Return (x, y) of the center of cell containing provided text 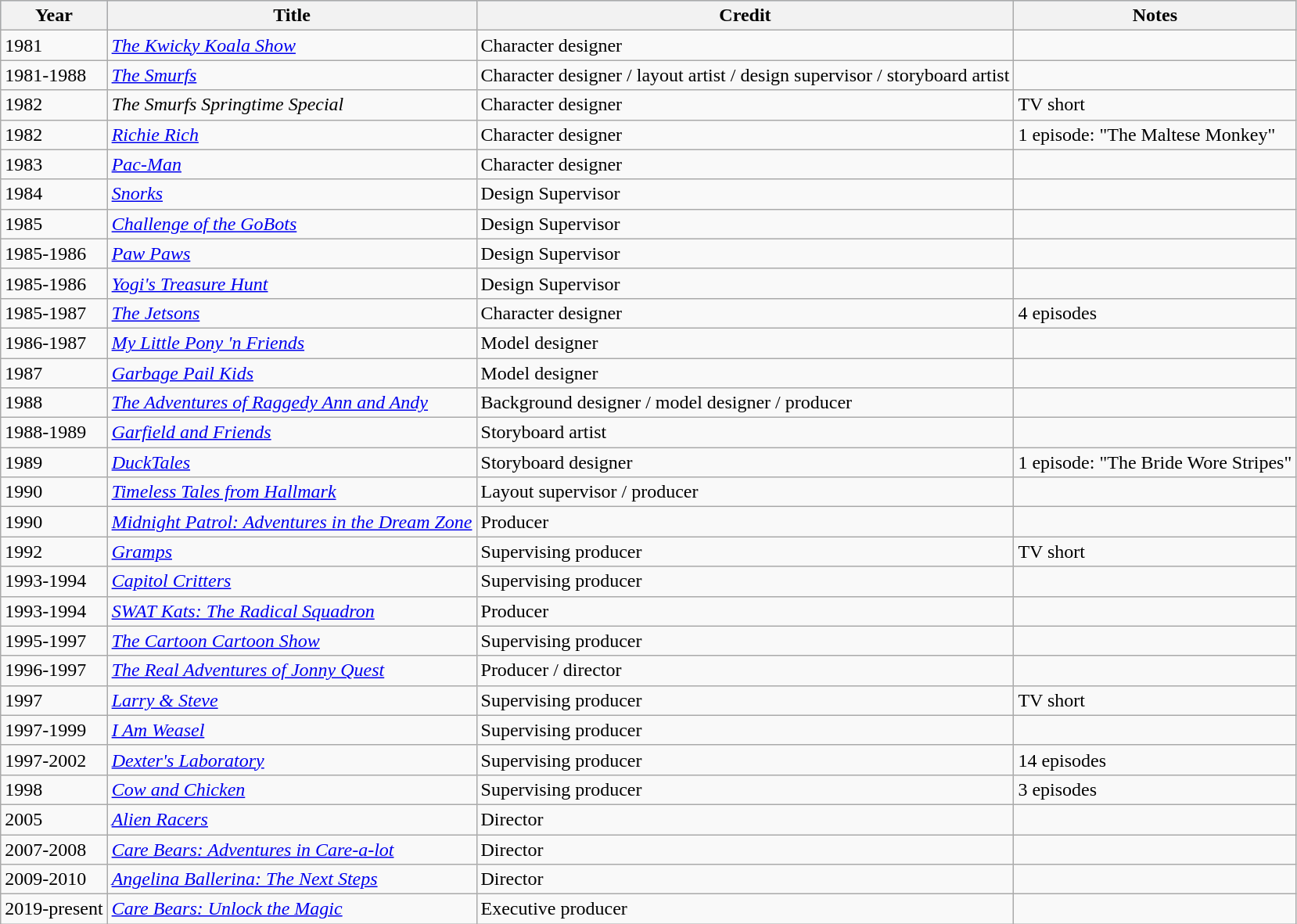
Executive producer (745, 909)
1997-2002 (54, 760)
Gramps (292, 552)
1997-1999 (54, 730)
The Smurfs Springtime Special (292, 105)
1992 (54, 552)
1 episode: "The Maltese Monkey" (1155, 135)
1981-1988 (54, 75)
The Jetsons (292, 313)
I Am Weasel (292, 730)
Layout supervisor / producer (745, 492)
Yogi's Treasure Hunt (292, 283)
2009-2010 (54, 879)
1986-1987 (54, 343)
1988-1989 (54, 433)
1988 (54, 403)
1996-1997 (54, 671)
Storyboard artist (745, 433)
Notes (1155, 16)
Title (292, 16)
The Kwicky Koala Show (292, 45)
1985-1987 (54, 313)
1985 (54, 224)
1981 (54, 45)
1 episode: "The Bride Wore Stripes" (1155, 462)
My Little Pony 'n Friends (292, 343)
Larry & Steve (292, 700)
The Adventures of Raggedy Ann and Andy (292, 403)
1983 (54, 164)
Angelina Ballerina: The Next Steps (292, 879)
Richie Rich (292, 135)
Midnight Patrol: Adventures in the Dream Zone (292, 522)
2007-2008 (54, 849)
1998 (54, 789)
1989 (54, 462)
1997 (54, 700)
Credit (745, 16)
Pac-Man (292, 164)
DuckTales (292, 462)
Producer / director (745, 671)
Cow and Chicken (292, 789)
1987 (54, 373)
Care Bears: Adventures in Care-a-lot (292, 849)
The Cartoon Cartoon Show (292, 641)
Snorks (292, 194)
Alien Racers (292, 819)
The Smurfs (292, 75)
Garfield and Friends (292, 433)
Care Bears: Unlock the Magic (292, 909)
3 episodes (1155, 789)
Year (54, 16)
The Real Adventures of Jonny Quest (292, 671)
Timeless Tales from Hallmark (292, 492)
Background designer / model designer / producer (745, 403)
Capitol Critters (292, 581)
Garbage Pail Kids (292, 373)
1984 (54, 194)
Dexter's Laboratory (292, 760)
1995-1997 (54, 641)
Character designer / layout artist / design supervisor / storyboard artist (745, 75)
4 episodes (1155, 313)
14 episodes (1155, 760)
Challenge of the GoBots (292, 224)
2019-present (54, 909)
2005 (54, 819)
Storyboard designer (745, 462)
SWAT Kats: The Radical Squadron (292, 611)
Paw Paws (292, 253)
